From the cell containing the given text, extract its center point as (x, y) coordinate. 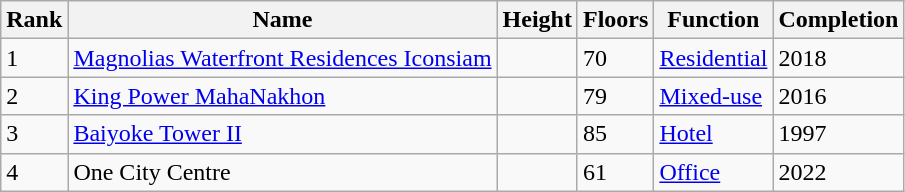
Hotel (714, 134)
2016 (838, 96)
2 (34, 96)
Magnolias Waterfront Residences Iconsiam (282, 58)
Function (714, 20)
Office (714, 172)
61 (615, 172)
1 (34, 58)
Mixed-use (714, 96)
85 (615, 134)
2018 (838, 58)
70 (615, 58)
King Power MahaNakhon (282, 96)
Height (537, 20)
2022 (838, 172)
Floors (615, 20)
Baiyoke Tower II (282, 134)
One City Centre (282, 172)
Name (282, 20)
4 (34, 172)
3 (34, 134)
79 (615, 96)
Residential (714, 58)
Completion (838, 20)
1997 (838, 134)
Rank (34, 20)
